Scan for the cell matching the given text and deliver its [x, y] coordinate at center. 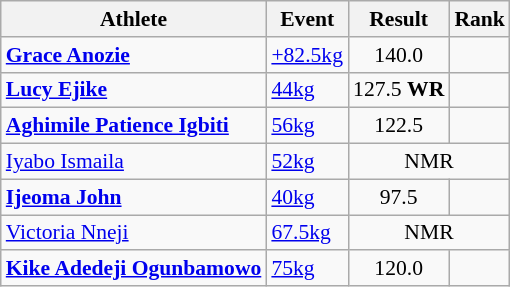
Kike Adedeji Ogunbamowo [134, 269]
75kg [307, 269]
Grace Anozie [134, 55]
Ijeoma John [134, 197]
40kg [307, 197]
127.5 WR [398, 90]
52kg [307, 162]
+82.5kg [307, 55]
120.0 [398, 269]
140.0 [398, 55]
Athlete [134, 19]
Victoria Nneji [134, 233]
67.5kg [307, 233]
Iyabo Ismaila [134, 162]
Event [307, 19]
97.5 [398, 197]
Rank [480, 19]
Aghimile Patience Igbiti [134, 126]
122.5 [398, 126]
56kg [307, 126]
Lucy Ejike [134, 90]
44kg [307, 90]
Result [398, 19]
